Identify which cell holds the provided text, then report its [x, y] central coordinate. 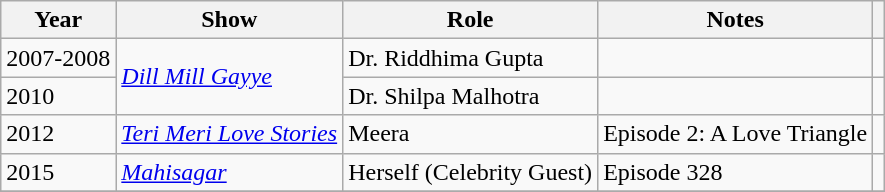
Teri Meri Love Stories [230, 134]
Dill Mill Gayye [230, 77]
2010 [58, 96]
Dr. Riddhima Gupta [470, 58]
Meera [470, 134]
Mahisagar [230, 172]
Year [58, 20]
2007-2008 [58, 58]
Dr. Shilpa Malhotra [470, 96]
Herself (Celebrity Guest) [470, 172]
Notes [736, 20]
Episode 2: A Love Triangle [736, 134]
Episode 328 [736, 172]
2015 [58, 172]
Role [470, 20]
2012 [58, 134]
Show [230, 20]
